Extract the (x, y) coordinate from the center of the cell holding the provided text.  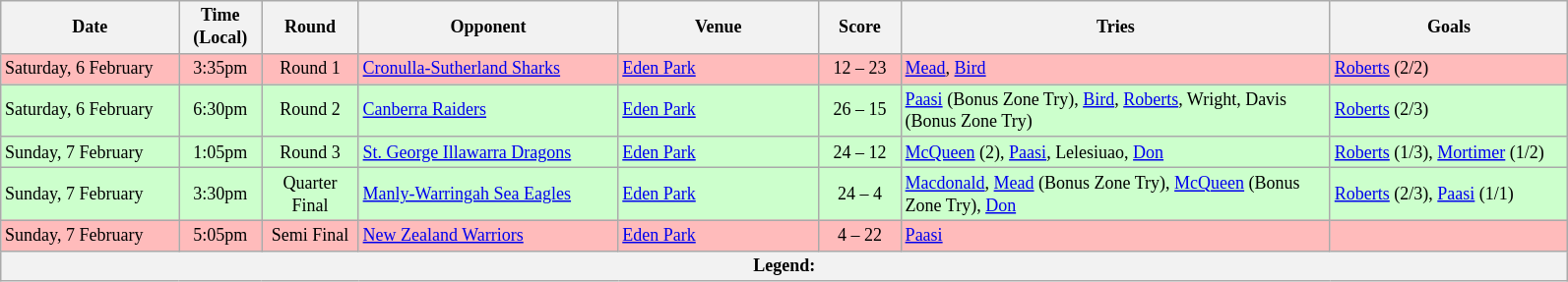
Time (Local) (220, 28)
6:30pm (220, 111)
Macdonald, Mead (Bonus Zone Try), McQueen (Bonus Zone Try), Don (1115, 194)
Paasi (1115, 236)
Venue (719, 28)
Paasi (Bonus Zone Try), Bird, Roberts, Wright, Davis (Bonus Zone Try) (1115, 111)
Round 2 (311, 111)
12 – 23 (860, 69)
St. George Illawarra Dragons (488, 151)
Semi Final (311, 236)
McQueen (2), Paasi, Lelesiuao, Don (1115, 151)
Canberra Raiders (488, 111)
Roberts (2/2) (1449, 69)
Opponent (488, 28)
Tries (1115, 28)
Quarter Final (311, 194)
Roberts (2/3), Paasi (1/1) (1449, 194)
Round 3 (311, 151)
Roberts (2/3) (1449, 111)
5:05pm (220, 236)
Cronulla-Sutherland Sharks (488, 69)
3:35pm (220, 69)
24 – 12 (860, 151)
3:30pm (220, 194)
Mead, Bird (1115, 69)
Round (311, 28)
26 – 15 (860, 111)
New Zealand Warriors (488, 236)
24 – 4 (860, 194)
Manly-Warringah Sea Eagles (488, 194)
Round 1 (311, 69)
1:05pm (220, 151)
Date (91, 28)
4 – 22 (860, 236)
Legend: (784, 265)
Goals (1449, 28)
Roberts (1/3), Mortimer (1/2) (1449, 151)
Score (860, 28)
